Locate the cell with the specified text and output its (X, Y) center coordinate. 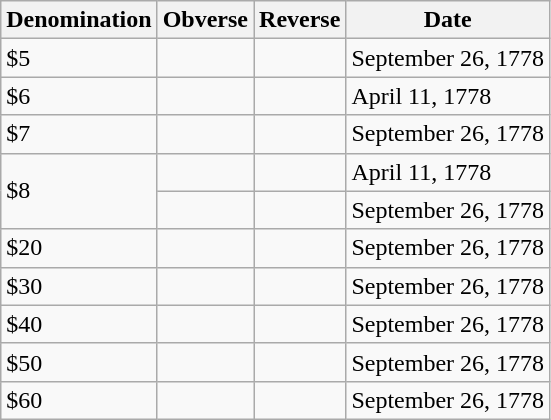
$8 (79, 191)
$40 (79, 324)
$5 (79, 58)
Obverse (205, 20)
Denomination (79, 20)
$30 (79, 286)
$50 (79, 362)
$20 (79, 248)
Date (448, 20)
$6 (79, 96)
$60 (79, 400)
Reverse (300, 20)
$7 (79, 134)
